Determine the (X, Y) coordinate at the center of the cell enclosing the given text.  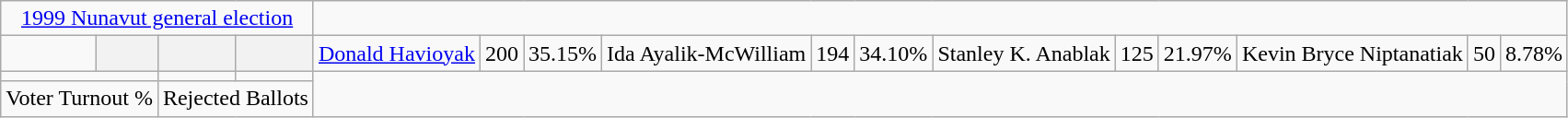
Voter Turnout % (79, 99)
194 (832, 53)
Kevin Bryce Niptanatiak (1352, 53)
125 (1136, 53)
200 (501, 53)
34.10% (893, 53)
Ida Ayalik-McWilliam (707, 53)
50 (1484, 53)
Donald Havioyak (396, 53)
35.15% (563, 53)
8.78% (1534, 53)
Stanley K. Anablak (1024, 53)
Rejected Ballots (236, 99)
21.97% (1197, 53)
1999 Nunavut general election (157, 18)
